Output the (x, y) coordinate of the center of the cell containing the given text.  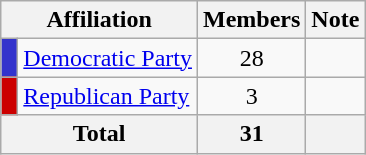
Note (336, 20)
Democratic Party (108, 58)
Republican Party (108, 96)
Members (251, 20)
Total (100, 134)
Affiliation (100, 20)
28 (251, 58)
31 (251, 134)
3 (251, 96)
